Detect which cell encompasses the target text, then output its [X, Y] center coordinate. 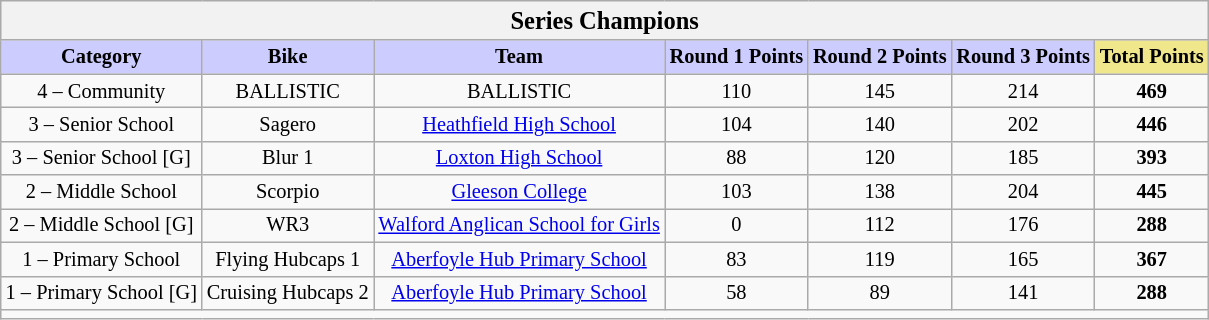
103 [736, 192]
Category [102, 57]
89 [880, 293]
165 [1022, 259]
Scorpio [288, 192]
58 [736, 293]
176 [1022, 225]
2 – Middle School [102, 192]
185 [1022, 158]
119 [880, 259]
214 [1022, 91]
Walford Anglican School for Girls [520, 225]
Team [520, 57]
Gleeson College [520, 192]
Total Points [1152, 57]
Cruising Hubcaps 2 [288, 293]
145 [880, 91]
Sagero [288, 124]
2 – Middle School [G] [102, 225]
4 – Community [102, 91]
3 – Senior School [102, 124]
120 [880, 158]
Bike [288, 57]
WR3 [288, 225]
3 – Senior School [G] [102, 158]
202 [1022, 124]
140 [880, 124]
141 [1022, 293]
Blur 1 [288, 158]
104 [736, 124]
446 [1152, 124]
Round 1 Points [736, 57]
110 [736, 91]
1 – Primary School [G] [102, 293]
Flying Hubcaps 1 [288, 259]
469 [1152, 91]
204 [1022, 192]
445 [1152, 192]
367 [1152, 259]
Heathfield High School [520, 124]
88 [736, 158]
Round 2 Points [880, 57]
Loxton High School [520, 158]
Series Champions [605, 20]
0 [736, 225]
112 [880, 225]
Round 3 Points [1022, 57]
138 [880, 192]
393 [1152, 158]
83 [736, 259]
1 – Primary School [102, 259]
